From the cell containing the given text, extract its center point as [x, y] coordinate. 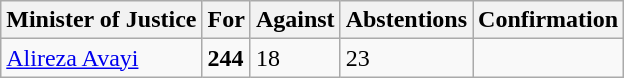
Confirmation [548, 20]
23 [406, 58]
18 [295, 58]
Minister of Justice [102, 20]
244 [226, 58]
For [226, 20]
Abstentions [406, 20]
Alireza Avayi [102, 58]
Against [295, 20]
